Pinpoint the cell where the given text exists, returning its (X, Y) midpoint coordinate. 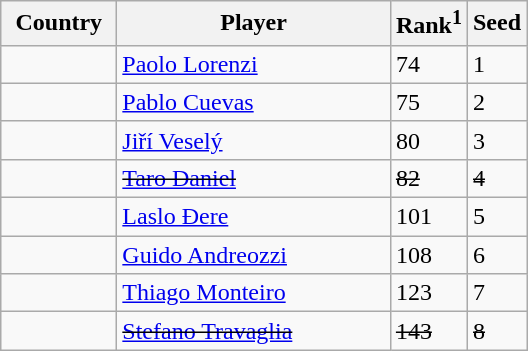
Rank1 (428, 24)
1 (496, 64)
5 (496, 217)
7 (496, 293)
Player (254, 24)
143 (428, 331)
Seed (496, 24)
Thiago Monteiro (254, 293)
3 (496, 140)
75 (428, 102)
123 (428, 293)
74 (428, 64)
80 (428, 140)
2 (496, 102)
101 (428, 217)
Paolo Lorenzi (254, 64)
82 (428, 178)
Guido Andreozzi (254, 255)
Taro Daniel (254, 178)
108 (428, 255)
Stefano Travaglia (254, 331)
Country (59, 24)
Jiří Veselý (254, 140)
4 (496, 178)
Laslo Đere (254, 217)
Pablo Cuevas (254, 102)
8 (496, 331)
6 (496, 255)
